Scan for the cell matching the given text and deliver its (X, Y) coordinate at center. 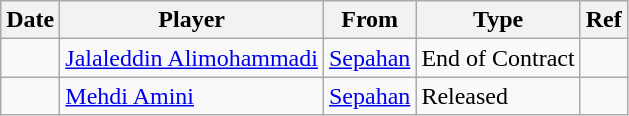
Ref (604, 20)
Released (498, 96)
Mehdi Amini (192, 96)
End of Contract (498, 58)
Player (192, 20)
Type (498, 20)
Jalaleddin Alimohammadi (192, 58)
Date (30, 20)
From (369, 20)
